Capture the cell that displays the provided text and extract its [X, Y] central coordinate. 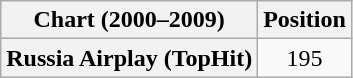
Chart (2000–2009) [130, 20]
Position [305, 20]
Russia Airplay (TopHit) [130, 58]
195 [305, 58]
